Output the (x, y) coordinate of the center of the cell containing the given text.  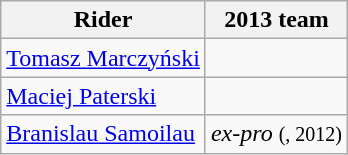
Maciej Paterski (104, 96)
2013 team (276, 20)
Branislau Samoilau (104, 134)
ex-pro (, 2012) (276, 134)
Tomasz Marczyński (104, 58)
Rider (104, 20)
